Scan for the cell matching the given text and deliver its (x, y) coordinate at center. 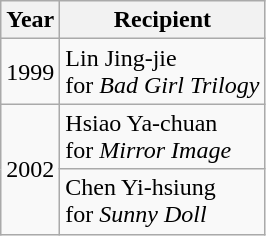
Chen Yi-hsiung for Sunny Doll (162, 202)
Hsiao Ya-chuan for Mirror Image (162, 136)
1999 (30, 72)
Year (30, 20)
2002 (30, 169)
Recipient (162, 20)
Lin Jing-jie for Bad Girl Trilogy (162, 72)
